Pinpoint the cell where the given text exists, returning its [X, Y] midpoint coordinate. 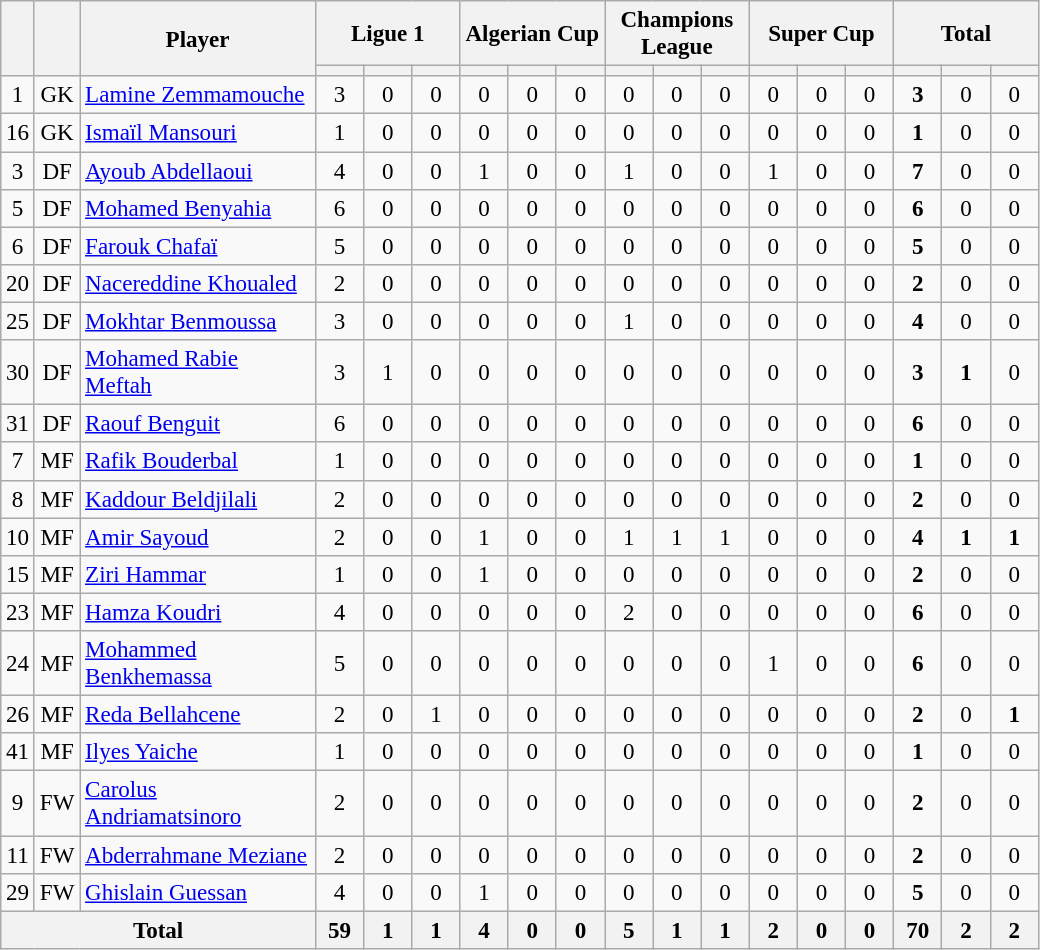
Ismaïl Mansouri [198, 133]
Raouf Benguit [198, 424]
Farouk Chafaï [198, 246]
Amir Sayoud [198, 537]
Ziri Hammar [198, 575]
Champions League [678, 34]
15 [18, 575]
29 [18, 893]
Mohamed Rabie Meftah [198, 372]
Algerian Cup [532, 34]
Hamza Koudri [198, 612]
30 [18, 372]
16 [18, 133]
Player [198, 38]
23 [18, 612]
24 [18, 664]
Lamine Zemmamouche [198, 95]
Ilyes Yaiche [198, 752]
Carolus Andriamatsinoro [198, 804]
Mokhtar Benmoussa [198, 322]
20 [18, 284]
41 [18, 752]
9 [18, 804]
70 [918, 930]
26 [18, 715]
Ghislain Guessan [198, 893]
11 [18, 855]
Ayoub Abdellaoui [198, 171]
Reda Bellahcene [198, 715]
Abderrahmane Meziane [198, 855]
Rafik Bouderbal [198, 462]
Mohamed Benyahia [198, 209]
Nacereddine Khoualed [198, 284]
Kaddour Beldjilali [198, 499]
8 [18, 499]
Mohammed Benkhemassa [198, 664]
Ligue 1 [388, 34]
25 [18, 322]
10 [18, 537]
31 [18, 424]
Super Cup [822, 34]
59 [339, 930]
